Pinpoint the cell where the given text exists, returning its (x, y) midpoint coordinate. 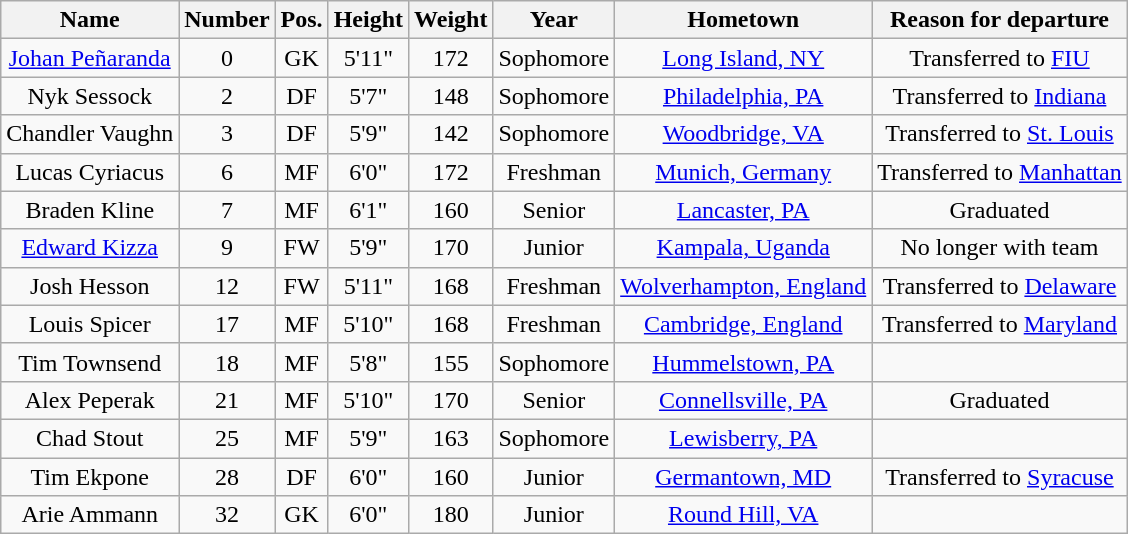
Reason for departure (1000, 20)
Hometown (744, 20)
Germantown, MD (744, 477)
Hummelstown, PA (744, 362)
Munich, Germany (744, 172)
2 (227, 96)
3 (227, 134)
Connellsville, PA (744, 400)
Transferred to FIU (1000, 58)
7 (227, 210)
Tim Townsend (90, 362)
Tim Ekpone (90, 477)
17 (227, 324)
180 (451, 515)
Lucas Cyriacus (90, 172)
Wolverhampton, England (744, 286)
Alex Peperak (90, 400)
Cambridge, England (744, 324)
163 (451, 438)
Year (554, 20)
32 (227, 515)
Transferred to St. Louis (1000, 134)
Josh Hesson (90, 286)
Arie Ammann (90, 515)
Pos. (302, 20)
5'7" (368, 96)
28 (227, 477)
Nyk Sessock (90, 96)
9 (227, 248)
Johan Peñaranda (90, 58)
12 (227, 286)
142 (451, 134)
Chandler Vaughn (90, 134)
Number (227, 20)
Lancaster, PA (744, 210)
Transferred to Indiana (1000, 96)
Transferred to Syracuse (1000, 477)
Long Island, NY (744, 58)
18 (227, 362)
Braden Kline (90, 210)
No longer with team (1000, 248)
6'1" (368, 210)
6 (227, 172)
5'8" (368, 362)
Woodbridge, VA (744, 134)
0 (227, 58)
Transferred to Manhattan (1000, 172)
155 (451, 362)
Height (368, 20)
Lewisberry, PA (744, 438)
Philadelphia, PA (744, 96)
Weight (451, 20)
Edward Kizza (90, 248)
Louis Spicer (90, 324)
Chad Stout (90, 438)
148 (451, 96)
Kampala, Uganda (744, 248)
25 (227, 438)
Round Hill, VA (744, 515)
21 (227, 400)
Transferred to Maryland (1000, 324)
Name (90, 20)
Transferred to Delaware (1000, 286)
